Search for the cell housing the specified text and yield its [X, Y] center coordinate. 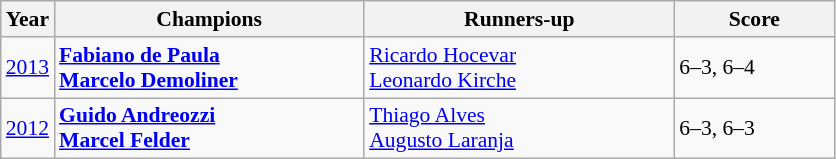
6–3, 6–3 [754, 128]
Score [754, 19]
Ricardo Hocevar Leonardo Kirche [519, 68]
Guido Andreozzi Marcel Felder [209, 128]
Fabiano de Paula Marcelo Demoliner [209, 68]
Thiago Alves Augusto Laranja [519, 128]
Runners-up [519, 19]
Champions [209, 19]
Year [28, 19]
2013 [28, 68]
2012 [28, 128]
6–3, 6–4 [754, 68]
